Find where the given text appears and provide that cell's center as (X, Y) coordinate. 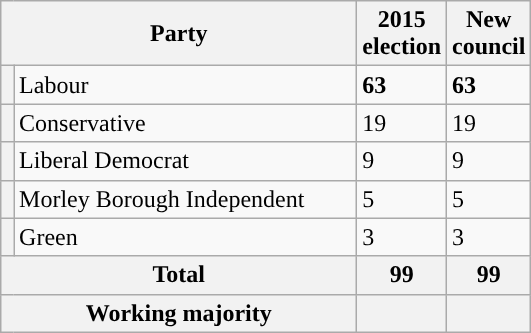
Liberal Democrat (186, 161)
Green (186, 237)
New council (489, 34)
Working majority (179, 313)
2015 election (402, 34)
Total (179, 275)
Party (179, 34)
Morley Borough Independent (186, 199)
Labour (186, 85)
Conservative (186, 123)
